Scan for the cell matching the given text and deliver its (X, Y) coordinate at center. 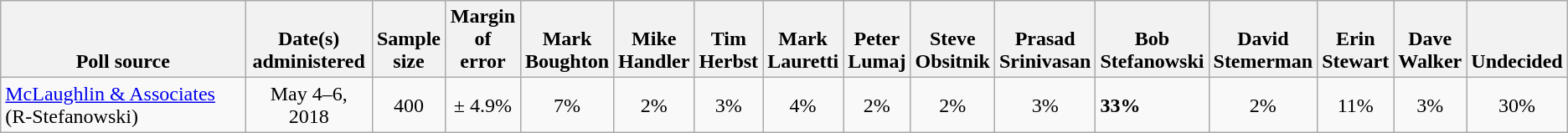
Poll source (123, 39)
MikeHandler (654, 39)
DavidStemerman (1263, 39)
33% (1153, 105)
Undecided (1517, 39)
Marginof error (482, 39)
ErinStewart (1355, 39)
SteveObsitnik (952, 39)
MarkLauretti (803, 39)
BobStefanowski (1153, 39)
DaveWalker (1431, 39)
± 4.9% (482, 105)
Samplesize (409, 39)
7% (566, 105)
Date(s)administered (309, 39)
PeterLumaj (877, 39)
MarkBoughton (566, 39)
McLaughlin & Associates (R-Stefanowski) (123, 105)
May 4–6, 2018 (309, 105)
4% (803, 105)
400 (409, 105)
30% (1517, 105)
11% (1355, 105)
PrasadSrinivasan (1044, 39)
TimHerbst (729, 39)
